From the cell containing the given text, extract its center point as [X, Y] coordinate. 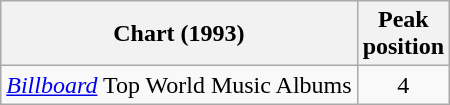
Billboard Top World Music Albums [179, 85]
4 [403, 85]
Chart (1993) [179, 34]
Peakposition [403, 34]
